Find where the given text appears and provide that cell's center as [x, y] coordinate. 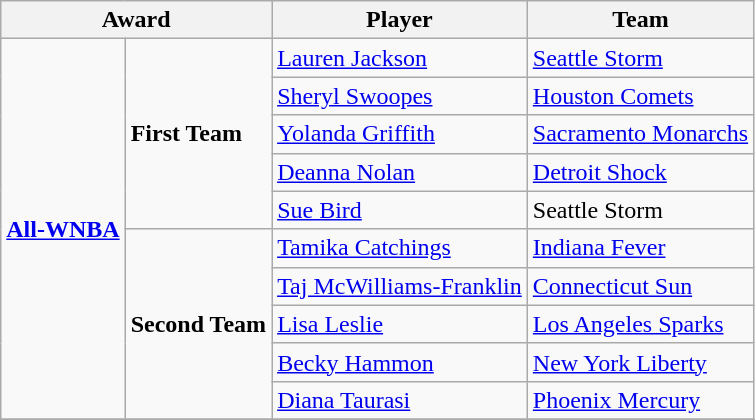
Yolanda Griffith [400, 134]
Sue Bird [400, 210]
Indiana Fever [640, 248]
New York Liberty [640, 362]
Los Angeles Sparks [640, 324]
Phoenix Mercury [640, 400]
Detroit Shock [640, 172]
Taj McWilliams-Franklin [400, 286]
Team [640, 20]
Sacramento Monarchs [640, 134]
First Team [198, 134]
Sheryl Swoopes [400, 96]
Deanna Nolan [400, 172]
Second Team [198, 324]
Connecticut Sun [640, 286]
Diana Taurasi [400, 400]
Lauren Jackson [400, 58]
Becky Hammon [400, 362]
Tamika Catchings [400, 248]
Houston Comets [640, 96]
Award [136, 20]
All-WNBA [63, 230]
Player [400, 20]
Lisa Leslie [400, 324]
